Capture the cell that displays the provided text and extract its (X, Y) central coordinate. 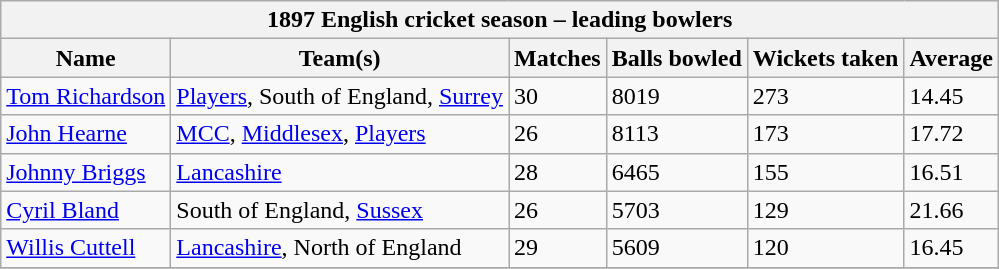
Cyril Bland (86, 210)
Wickets taken (826, 58)
21.66 (952, 210)
Johnny Briggs (86, 172)
14.45 (952, 96)
17.72 (952, 134)
Tom Richardson (86, 96)
Name (86, 58)
129 (826, 210)
1897 English cricket season – leading bowlers (500, 20)
16.45 (952, 248)
Matches (557, 58)
29 (557, 248)
Lancashire (340, 172)
273 (826, 96)
28 (557, 172)
Lancashire, North of England (340, 248)
John Hearne (86, 134)
Balls bowled (676, 58)
Players, South of England, Surrey (340, 96)
MCC, Middlesex, Players (340, 134)
Team(s) (340, 58)
155 (826, 172)
Average (952, 58)
8113 (676, 134)
South of England, Sussex (340, 210)
16.51 (952, 172)
5609 (676, 248)
6465 (676, 172)
30 (557, 96)
5703 (676, 210)
8019 (676, 96)
120 (826, 248)
173 (826, 134)
Willis Cuttell (86, 248)
